For the text-containing cell, return its midpoint in [X, Y] coordinate format. 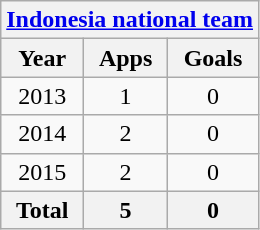
Indonesia national team [130, 20]
2014 [42, 134]
2015 [42, 172]
1 [126, 96]
Year [42, 58]
Apps [126, 58]
2013 [42, 96]
Goals [214, 58]
Total [42, 210]
5 [126, 210]
